Return the [X, Y] coordinate for the center point of the cell that contains the specified text.  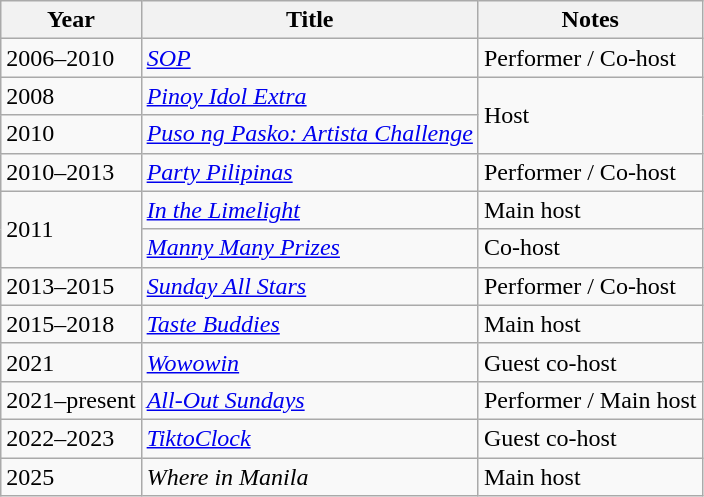
2021–present [71, 400]
Year [71, 20]
In the Limelight [310, 210]
2011 [71, 229]
2015–2018 [71, 324]
Where in Manila [310, 477]
SOP [310, 58]
2022–2023 [71, 438]
Manny Many Prizes [310, 248]
2006–2010 [71, 58]
Wowowin [310, 362]
Performer / Main host [590, 400]
2010 [71, 134]
2025 [71, 477]
All-Out Sundays [310, 400]
2021 [71, 362]
Party Pilipinas [310, 172]
2008 [71, 96]
Sunday All Stars [310, 286]
Puso ng Pasko: Artista Challenge [310, 134]
Taste Buddies [310, 324]
Title [310, 20]
TiktoClock [310, 438]
2013–2015 [71, 286]
Notes [590, 20]
Pinoy Idol Extra [310, 96]
2010–2013 [71, 172]
Host [590, 115]
Co-host [590, 248]
